Capture the cell that displays the provided text and extract its [x, y] central coordinate. 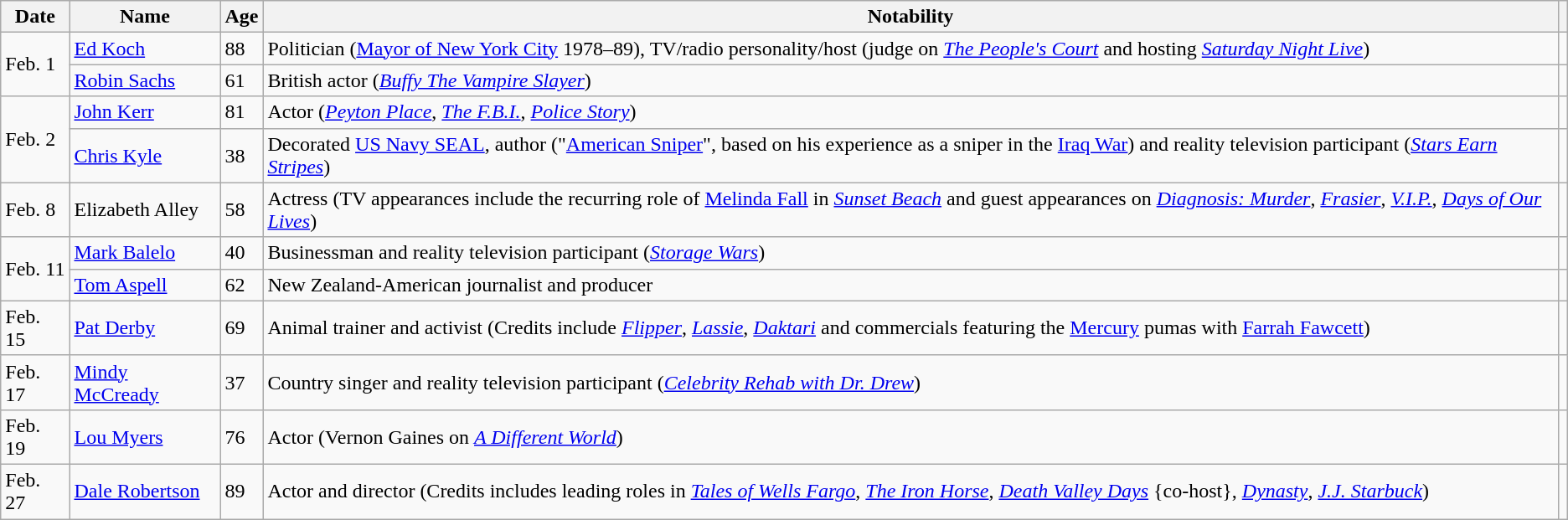
81 [241, 112]
Feb. 8 [35, 209]
Date [35, 17]
Mark Balelo [145, 253]
Lou Myers [145, 437]
Country singer and reality television participant (Celebrity Rehab with Dr. Drew) [910, 382]
Feb. 19 [35, 437]
Businessman and reality television participant (Storage Wars) [910, 253]
89 [241, 491]
Feb. 27 [35, 491]
New Zealand-American journalist and producer [910, 285]
37 [241, 382]
Elizabeth Alley [145, 209]
Feb. 2 [35, 139]
Actor and director (Credits includes leading roles in Tales of Wells Fargo, The Iron Horse, Death Valley Days {co-host}, Dynasty, J.J. Starbuck) [910, 491]
88 [241, 49]
Actor (Vernon Gaines on A Different World) [910, 437]
76 [241, 437]
Dale Robertson [145, 491]
Feb. 11 [35, 269]
Chris Kyle [145, 156]
Ed Koch [145, 49]
40 [241, 253]
Feb. 1 [35, 64]
Tom Aspell [145, 285]
Mindy McCready [145, 382]
Animal trainer and activist (Credits include Flipper, Lassie, Daktari and commercials featuring the Mercury pumas with Farrah Fawcett) [910, 328]
38 [241, 156]
69 [241, 328]
British actor (Buffy The Vampire Slayer) [910, 80]
Feb. 17 [35, 382]
John Kerr [145, 112]
61 [241, 80]
Pat Derby [145, 328]
62 [241, 285]
Robin Sachs [145, 80]
58 [241, 209]
Age [241, 17]
Politician (Mayor of New York City 1978–89), TV/radio personality/host (judge on The People's Court and hosting Saturday Night Live) [910, 49]
Feb. 15 [35, 328]
Actor (Peyton Place, The F.B.I., Police Story) [910, 112]
Name [145, 17]
Notability [910, 17]
